Return [x, y] of the center of cell containing provided text 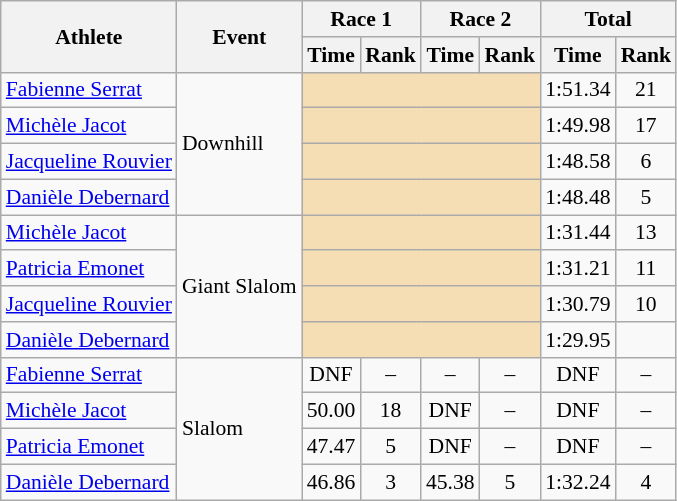
18 [390, 411]
1:48.48 [578, 197]
46.86 [332, 482]
Slalom [240, 428]
1:49.98 [578, 126]
21 [646, 90]
1:32.24 [578, 482]
1:51.34 [578, 90]
Race 1 [362, 19]
Event [240, 36]
4 [646, 482]
6 [646, 162]
10 [646, 304]
Athlete [89, 36]
13 [646, 233]
1:30.79 [578, 304]
11 [646, 269]
3 [390, 482]
1:31.21 [578, 269]
1:31.44 [578, 233]
Giant Slalom [240, 286]
47.47 [332, 447]
1:29.95 [578, 340]
Total [608, 19]
Downhill [240, 143]
1:48.58 [578, 162]
17 [646, 126]
Race 2 [480, 19]
50.00 [332, 411]
45.38 [450, 482]
